Pinpoint the cell where the given text exists, returning its [x, y] midpoint coordinate. 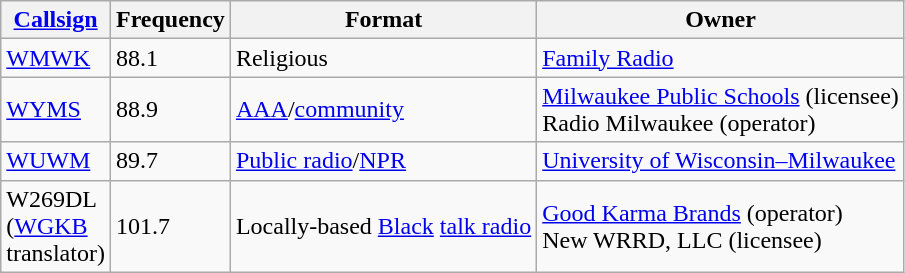
Religious [383, 58]
University of Wisconsin–Milwaukee [721, 161]
WYMS [56, 110]
Owner [721, 20]
Callsign [56, 20]
Milwaukee Public Schools (licensee)Radio Milwaukee (operator) [721, 110]
Frequency [170, 20]
Locally-based Black talk radio [383, 226]
88.9 [170, 110]
Public radio/NPR [383, 161]
101.7 [170, 226]
W269DL(WGKBtranslator) [56, 226]
WUWM [56, 161]
WMWK [56, 58]
AAA/community [383, 110]
Format [383, 20]
89.7 [170, 161]
88.1 [170, 58]
Good Karma Brands (operator)New WRRD, LLC (licensee) [721, 226]
Family Radio [721, 58]
